Extract the (X, Y) coordinate from the center of the cell holding the provided text.  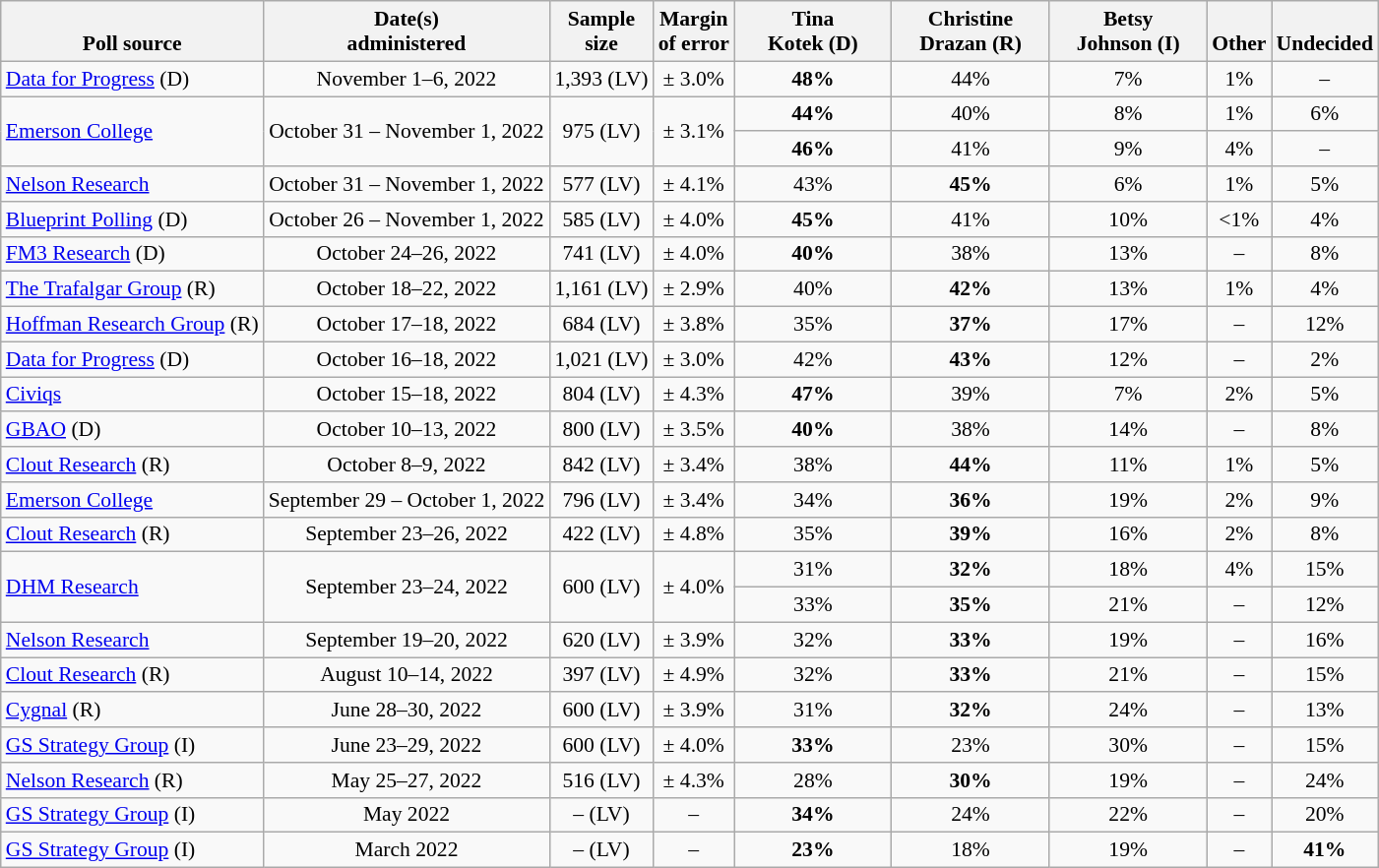
577 (LV) (600, 184)
November 1–6, 2022 (407, 79)
Cygnal (R) (132, 711)
17% (1128, 325)
842 (LV) (600, 465)
397 (LV) (600, 675)
June 23–29, 2022 (407, 745)
August 10–14, 2022 (407, 675)
± 4.8% (694, 534)
DHM Research (132, 587)
10% (1128, 219)
Undecided (1325, 31)
± 3.8% (694, 325)
ChristineDrazan (R) (971, 31)
October 15–18, 2022 (407, 395)
28% (813, 780)
20% (1325, 815)
TinaKotek (D) (813, 31)
46% (813, 150)
<1% (1238, 219)
1,393 (LV) (600, 79)
804 (LV) (600, 395)
422 (LV) (600, 534)
October 26 – November 1, 2022 (407, 219)
GBAO (D) (132, 430)
± 4.9% (694, 675)
11% (1128, 465)
Date(s)administered (407, 31)
October 8–9, 2022 (407, 465)
37% (971, 325)
Civiqs (132, 395)
September 23–26, 2022 (407, 534)
September 23–24, 2022 (407, 587)
620 (LV) (600, 640)
47% (813, 395)
Poll source (132, 31)
September 29 – October 1, 2022 (407, 500)
± 3.5% (694, 430)
October 16–18, 2022 (407, 359)
800 (LV) (600, 430)
March 2022 (407, 850)
The Trafalgar Group (R) (132, 289)
Samplesize (600, 31)
October 17–18, 2022 (407, 325)
684 (LV) (600, 325)
1,161 (LV) (600, 289)
22% (1128, 815)
May 25–27, 2022 (407, 780)
± 3.1% (694, 132)
Nelson Research (R) (132, 780)
October 18–22, 2022 (407, 289)
Other (1238, 31)
± 4.1% (694, 184)
14% (1128, 430)
± 2.9% (694, 289)
741 (LV) (600, 254)
September 19–20, 2022 (407, 640)
975 (LV) (600, 132)
516 (LV) (600, 780)
1,021 (LV) (600, 359)
FM3 Research (D) (132, 254)
Hoffman Research Group (R) (132, 325)
48% (813, 79)
36% (971, 500)
BetsyJohnson (I) (1128, 31)
June 28–30, 2022 (407, 711)
October 10–13, 2022 (407, 430)
Blueprint Polling (D) (132, 219)
May 2022 (407, 815)
585 (LV) (600, 219)
October 24–26, 2022 (407, 254)
Marginof error (694, 31)
796 (LV) (600, 500)
